Determine the [X, Y] coordinate at the center of the cell enclosing the given text.  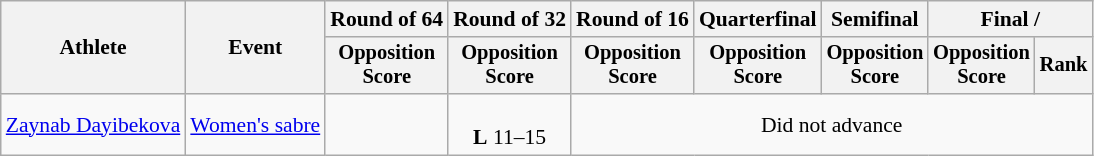
Round of 32 [510, 19]
Event [255, 48]
Quarterfinal [758, 19]
Zaynab Dayibekova [94, 124]
Did not advance [832, 124]
Final / [1010, 19]
Rank [1064, 66]
Round of 16 [632, 19]
Women's sabre [255, 124]
Athlete [94, 48]
Semifinal [876, 19]
Round of 64 [386, 19]
L 11–15 [510, 124]
